Determine the (X, Y) coordinate at the center of the cell enclosing the given text.  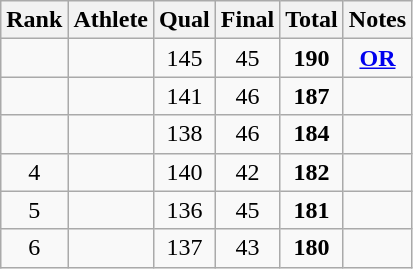
Notes (377, 20)
136 (185, 210)
137 (185, 248)
5 (34, 210)
Rank (34, 20)
184 (312, 134)
187 (312, 96)
Athlete (111, 20)
4 (34, 172)
141 (185, 96)
OR (377, 58)
180 (312, 248)
181 (312, 210)
6 (34, 248)
Total (312, 20)
42 (247, 172)
43 (247, 248)
140 (185, 172)
145 (185, 58)
182 (312, 172)
190 (312, 58)
Final (247, 20)
138 (185, 134)
Qual (185, 20)
